Identify which cell holds the provided text, then report its [x, y] central coordinate. 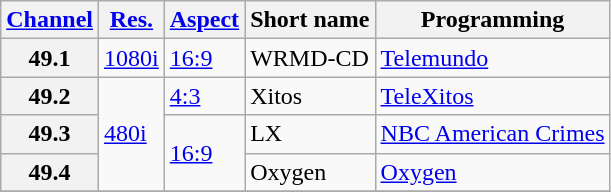
Telemundo [492, 58]
WRMD-CD [310, 58]
Aspect [204, 20]
49.3 [50, 134]
480i [132, 134]
1080i [132, 58]
Xitos [310, 96]
TeleXitos [492, 96]
4:3 [204, 96]
49.1 [50, 58]
49.2 [50, 96]
LX [310, 134]
NBC American Crimes [492, 134]
Short name [310, 20]
Channel [50, 20]
Res. [132, 20]
49.4 [50, 172]
Programming [492, 20]
